Search for the cell housing the specified text and yield its [X, Y] center coordinate. 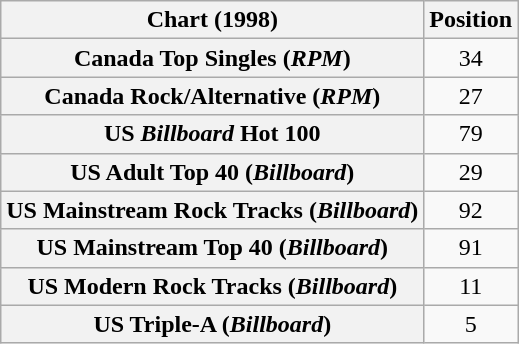
Chart (1998) [212, 20]
29 [471, 172]
27 [471, 96]
34 [471, 58]
5 [471, 324]
US Modern Rock Tracks (Billboard) [212, 286]
US Adult Top 40 (Billboard) [212, 172]
79 [471, 134]
US Billboard Hot 100 [212, 134]
Position [471, 20]
US Mainstream Top 40 (Billboard) [212, 248]
11 [471, 286]
US Triple-A (Billboard) [212, 324]
91 [471, 248]
92 [471, 210]
US Mainstream Rock Tracks (Billboard) [212, 210]
Canada Rock/Alternative (RPM) [212, 96]
Canada Top Singles (RPM) [212, 58]
